Capture the cell that displays the provided text and extract its [X, Y] central coordinate. 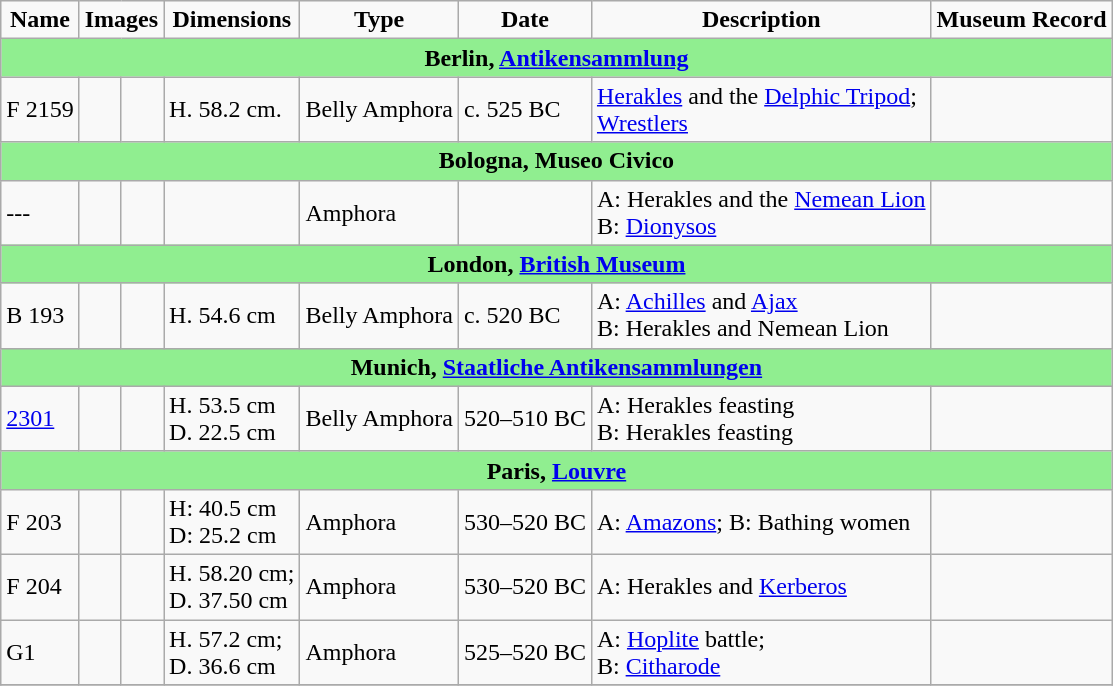
B 193 [40, 316]
Munich, Staatliche Antikensammlungen [556, 367]
Bologna, Museo Civico [556, 161]
London, British Museum [556, 264]
H. 54.6 cm [232, 316]
525–520 BC [524, 652]
Berlin, Antikensammlung [556, 58]
Paris, Louvre [556, 470]
2301 [40, 418]
520–510 BC [524, 418]
H: 40.5 cm D: 25.2 cm [232, 522]
Dimensions [232, 20]
Description [761, 20]
H. 53.5 cm D. 22.5 cm [232, 418]
F 2159 [40, 110]
A: Achilles and Ajax B: Herakles and Nemean Lion [761, 316]
Herakles and the Delphic Tripod; Wrestlers [761, 110]
A: Amazons; B: Bathing women [761, 522]
Date [524, 20]
A: Herakles feasting B: Herakles feasting [761, 418]
A: Herakles and the Nemean Lion B: Dionysos [761, 212]
H. 58.20 cm; D. 37.50 cm [232, 586]
G1 [40, 652]
--- [40, 212]
c. 520 BC [524, 316]
F 203 [40, 522]
H. 58.2 cm. [232, 110]
Images [121, 20]
c. 525 BC [524, 110]
F 204 [40, 586]
Museum Record [1022, 20]
H. 57.2 cm; D. 36.6 cm [232, 652]
Type [379, 20]
A: Hoplite battle; B: Citharode [761, 652]
A: Herakles and Kerberos [761, 586]
Name [40, 20]
